Detect which cell encompasses the target text, then output its [X, Y] center coordinate. 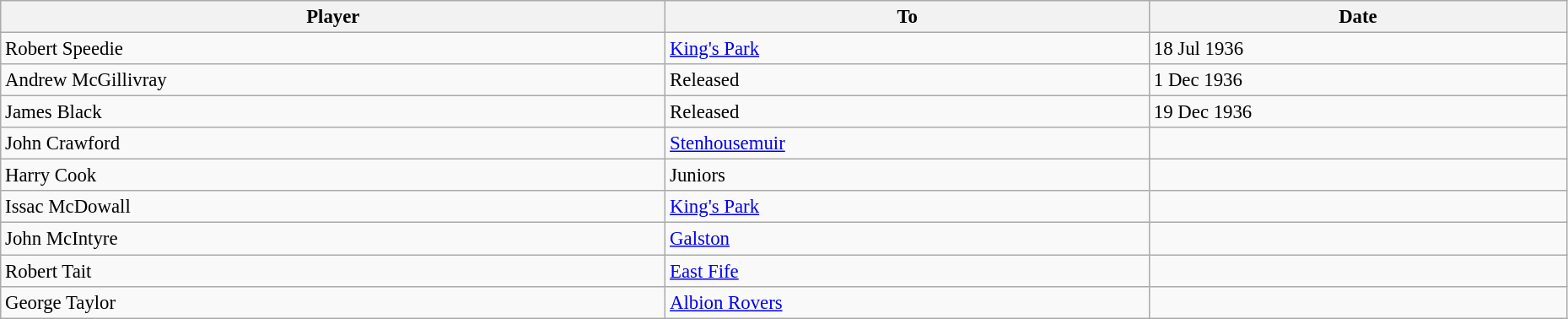
To [908, 17]
Albion Rovers [908, 302]
Robert Speedie [333, 49]
Harry Cook [333, 176]
Issac McDowall [333, 207]
Date [1358, 17]
John Crawford [333, 143]
Robert Tait [333, 271]
19 Dec 1936 [1358, 112]
John McIntyre [333, 239]
East Fife [908, 271]
Galston [908, 239]
George Taylor [333, 302]
Andrew McGillivray [333, 80]
Player [333, 17]
Juniors [908, 176]
18 Jul 1936 [1358, 49]
James Black [333, 112]
Stenhousemuir [908, 143]
1 Dec 1936 [1358, 80]
